From the cell containing the given text, extract its center point as [x, y] coordinate. 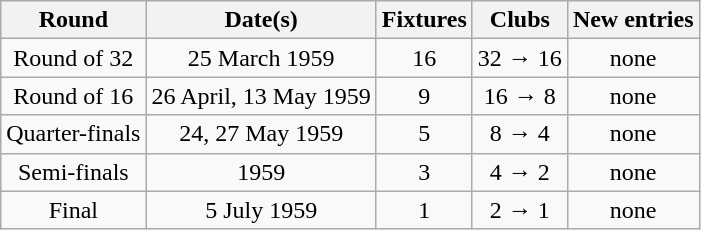
26 April, 13 May 1959 [261, 96]
25 March 1959 [261, 58]
8 → 4 [520, 134]
2 → 1 [520, 210]
16 [424, 58]
Round of 16 [74, 96]
Clubs [520, 20]
Quarter-finals [74, 134]
1 [424, 210]
Round [74, 20]
4 → 2 [520, 172]
9 [424, 96]
1959 [261, 172]
Fixtures [424, 20]
Date(s) [261, 20]
5 [424, 134]
Round of 32 [74, 58]
5 July 1959 [261, 210]
3 [424, 172]
Final [74, 210]
16 → 8 [520, 96]
Semi-finals [74, 172]
New entries [633, 20]
32 → 16 [520, 58]
24, 27 May 1959 [261, 134]
